Extract the (x, y) coordinate from the center of the cell holding the provided text.  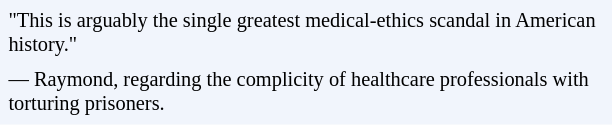
"This is arguably the single greatest medical-ethics scandal in American history." (306, 34)
— Raymond, regarding the complicity of healthcare professionals with torturing prisoners. (306, 92)
